Search for the cell housing the specified text and yield its [x, y] center coordinate. 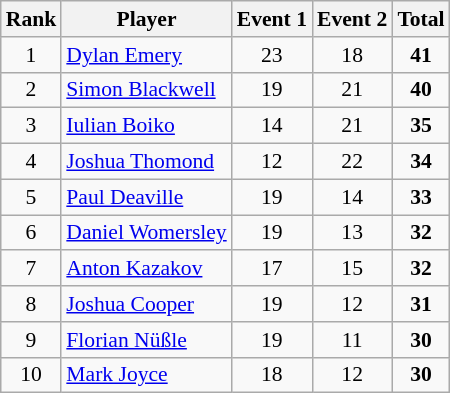
Event 1 [272, 19]
11 [352, 340]
Iulian Boiko [146, 126]
Dylan Emery [146, 55]
Player [146, 19]
1 [32, 55]
23 [272, 55]
Paul Deaville [146, 197]
Simon Blackwell [146, 90]
5 [32, 197]
3 [32, 126]
15 [352, 269]
Anton Kazakov [146, 269]
Florian Nüßle [146, 340]
Total [420, 19]
2 [32, 90]
40 [420, 90]
4 [32, 162]
Event 2 [352, 19]
6 [32, 233]
35 [420, 126]
7 [32, 269]
22 [352, 162]
17 [272, 269]
31 [420, 304]
Rank [32, 19]
9 [32, 340]
41 [420, 55]
Daniel Womersley [146, 233]
33 [420, 197]
Mark Joyce [146, 375]
8 [32, 304]
34 [420, 162]
Joshua Thomond [146, 162]
10 [32, 375]
Joshua Cooper [146, 304]
13 [352, 233]
